From the cell containing the given text, extract its center point as [X, Y] coordinate. 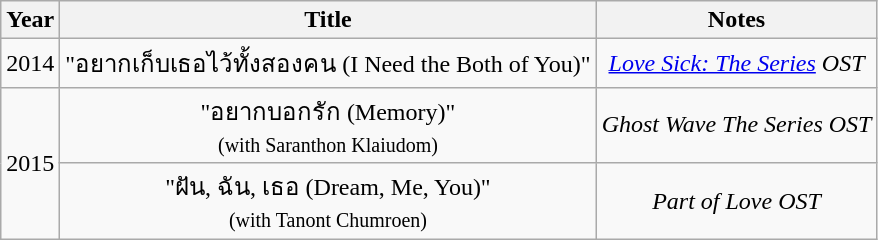
2014 [30, 64]
Love Sick: The Series OST [736, 64]
Part of Love OST [736, 201]
Title [328, 20]
2015 [30, 162]
Notes [736, 20]
"อยากเก็บเธอไว้ทั้งสองคน (I Need the Both of You)" [328, 64]
Ghost Wave The Series OST [736, 125]
"อยากบอกรัก (Memory)"(with Saranthon Klaiudom) [328, 125]
"ฝัน, ฉัน, เธอ (Dream, Me, You)"(with Tanont Chumroen) [328, 201]
Year [30, 20]
